Pinpoint the cell where the given text exists, returning its [X, Y] midpoint coordinate. 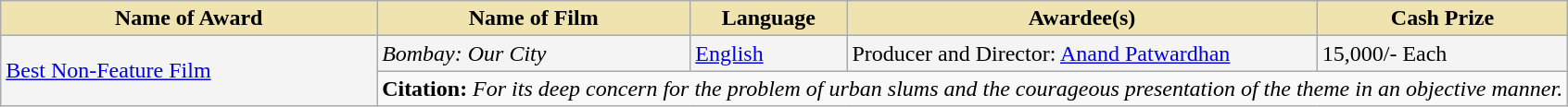
Name of Film [534, 18]
Bombay: Our City [534, 53]
English [769, 53]
Language [769, 18]
Awardee(s) [1082, 18]
Cash Prize [1442, 18]
Best Non-Feature Film [189, 71]
15,000/- Each [1442, 53]
Name of Award [189, 18]
Citation: For its deep concern for the problem of urban slums and the courageous presentation of the theme in an objective manner. [973, 89]
Producer and Director: Anand Patwardhan [1082, 53]
